For the text-containing cell, return its midpoint in [x, y] coordinate format. 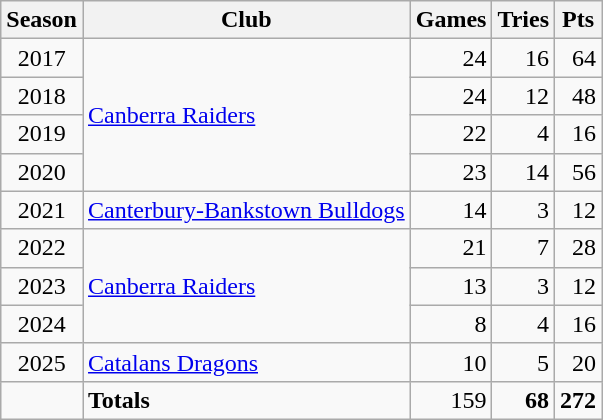
Club [246, 20]
Games [451, 20]
2024 [42, 324]
2021 [42, 210]
2025 [42, 362]
Catalans Dragons [246, 362]
159 [451, 400]
56 [578, 172]
2023 [42, 286]
20 [578, 362]
68 [524, 400]
2020 [42, 172]
5 [524, 362]
Tries [524, 20]
64 [578, 58]
23 [451, 172]
Canterbury-Bankstown Bulldogs [246, 210]
7 [524, 248]
2019 [42, 134]
48 [578, 96]
10 [451, 362]
8 [451, 324]
2017 [42, 58]
22 [451, 134]
Totals [246, 400]
2018 [42, 96]
Pts [578, 20]
2022 [42, 248]
Season [42, 20]
272 [578, 400]
28 [578, 248]
13 [451, 286]
21 [451, 248]
